Find where the given text appears and provide that cell's center as (x, y) coordinate. 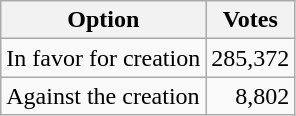
Option (104, 20)
285,372 (250, 58)
Against the creation (104, 96)
In favor for creation (104, 58)
8,802 (250, 96)
Votes (250, 20)
